Extract the (x, y) coordinate from the center of the cell holding the provided text.  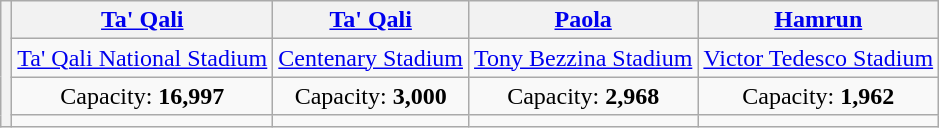
Capacity: 16,997 (142, 96)
Capacity: 1,962 (818, 96)
Hamrun (818, 20)
Centenary Stadium (371, 58)
Tony Bezzina Stadium (584, 58)
Paola (584, 20)
Capacity: 2,968 (584, 96)
Capacity: 3,000 (371, 96)
Victor Tedesco Stadium (818, 58)
Ta' Qali National Stadium (142, 58)
